Output the [x, y] coordinate of the center of the cell containing the given text.  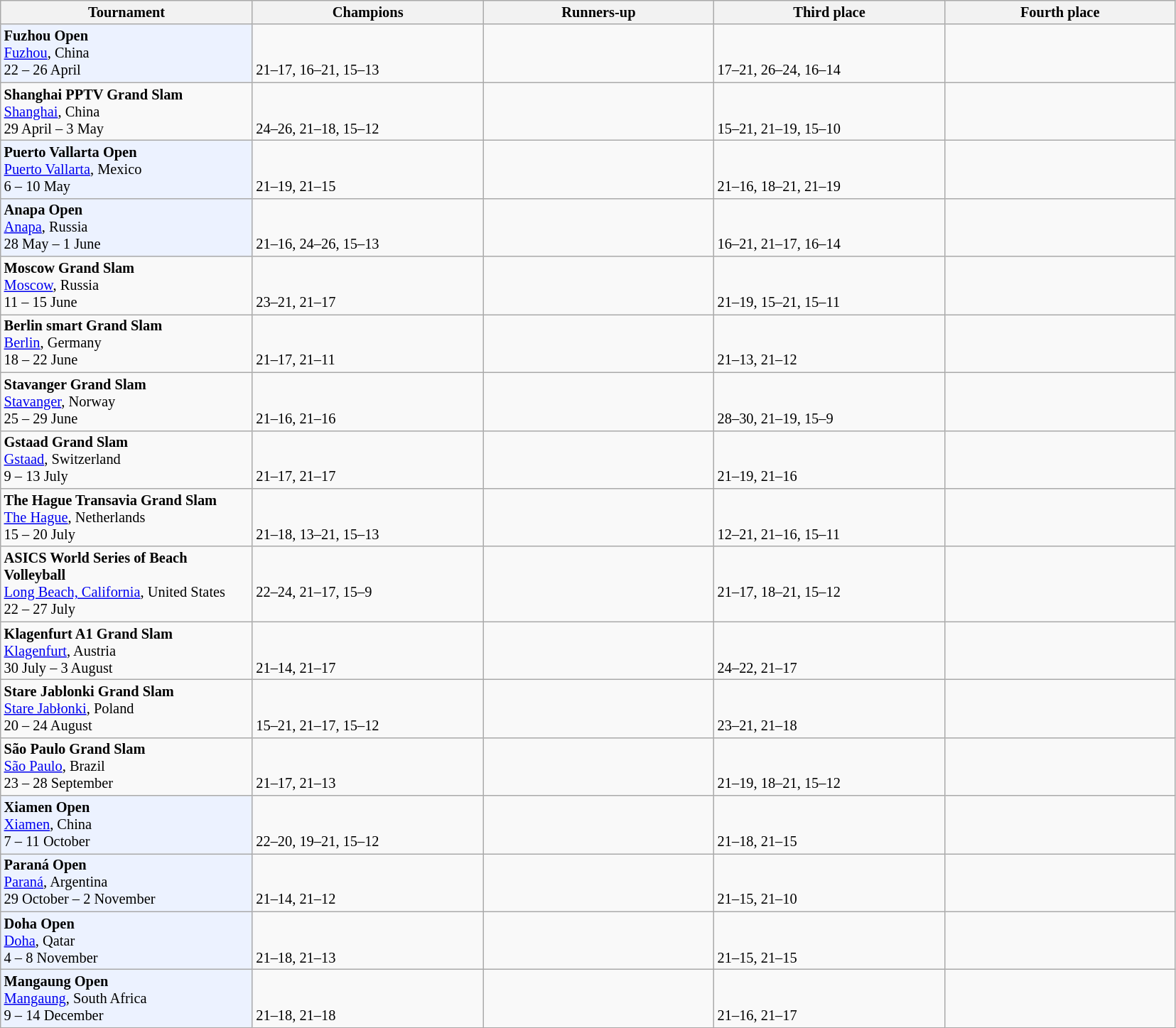
21–14, 21–12 [368, 882]
21–18, 13–21, 15–13 [368, 517]
21–17, 16–21, 15–13 [368, 53]
21–18, 21–18 [368, 998]
17–21, 26–24, 16–14 [830, 53]
Stavanger Grand SlamStavanger, Norway25 – 29 June [126, 401]
Anapa OpenAnapa, Russia28 May – 1 June [126, 227]
21–17, 21–17 [368, 460]
24–26, 21–18, 15–12 [368, 112]
Berlin smart Grand SlamBerlin, Germany18 – 22 June [126, 343]
Shanghai PPTV Grand SlamShanghai, China29 April – 3 May [126, 112]
12–21, 21–16, 15–11 [830, 517]
Mangaung OpenMangaung, South Africa9 – 14 December [126, 998]
Third place [830, 12]
24–22, 21–17 [830, 651]
21–19, 21–15 [368, 169]
Fourth place [1060, 12]
21–17, 21–13 [368, 767]
21–19, 21–16 [830, 460]
Fuzhou OpenFuzhou, China22 – 26 April [126, 53]
21–19, 18–21, 15–12 [830, 767]
21–14, 21–17 [368, 651]
28–30, 21–19, 15–9 [830, 401]
Doha OpenDoha, Qatar4 – 8 November [126, 941]
Runners-up [598, 12]
Puerto Vallarta OpenPuerto Vallarta, Mexico6 – 10 May [126, 169]
21–13, 21–12 [830, 343]
21–19, 15–21, 15–11 [830, 286]
The Hague Transavia Grand SlamThe Hague, Netherlands15 – 20 July [126, 517]
21–16, 21–16 [368, 401]
21–16, 24–26, 15–13 [368, 227]
22–24, 21–17, 15–9 [368, 584]
Stare Jablonki Grand SlamStare Jabłonki, Poland20 – 24 August [126, 708]
21–18, 21–15 [830, 825]
16–21, 21–17, 16–14 [830, 227]
São Paulo Grand SlamSão Paulo, Brazil23 – 28 September [126, 767]
Moscow Grand SlamMoscow, Russia11 – 15 June [126, 286]
21–17, 21–11 [368, 343]
Tournament [126, 12]
15–21, 21–19, 15–10 [830, 112]
Champions [368, 12]
22–20, 19–21, 15–12 [368, 825]
23–21, 21–18 [830, 708]
21–16, 18–21, 21–19 [830, 169]
21–16, 21–17 [830, 998]
21–15, 21–10 [830, 882]
21–15, 21–15 [830, 941]
21–17, 18–21, 15–12 [830, 584]
23–21, 21–17 [368, 286]
Xiamen OpenXiamen, China7 – 11 October [126, 825]
Gstaad Grand SlamGstaad, Switzerland9 – 13 July [126, 460]
ASICS World Series of Beach VolleyballLong Beach, California, United States22 – 27 July [126, 584]
Paraná OpenParaná, Argentina29 October – 2 November [126, 882]
Klagenfurt A1 Grand SlamKlagenfurt, Austria30 July – 3 August [126, 651]
15–21, 21–17, 15–12 [368, 708]
21–18, 21–13 [368, 941]
